Return [x, y] of the center of cell containing provided text 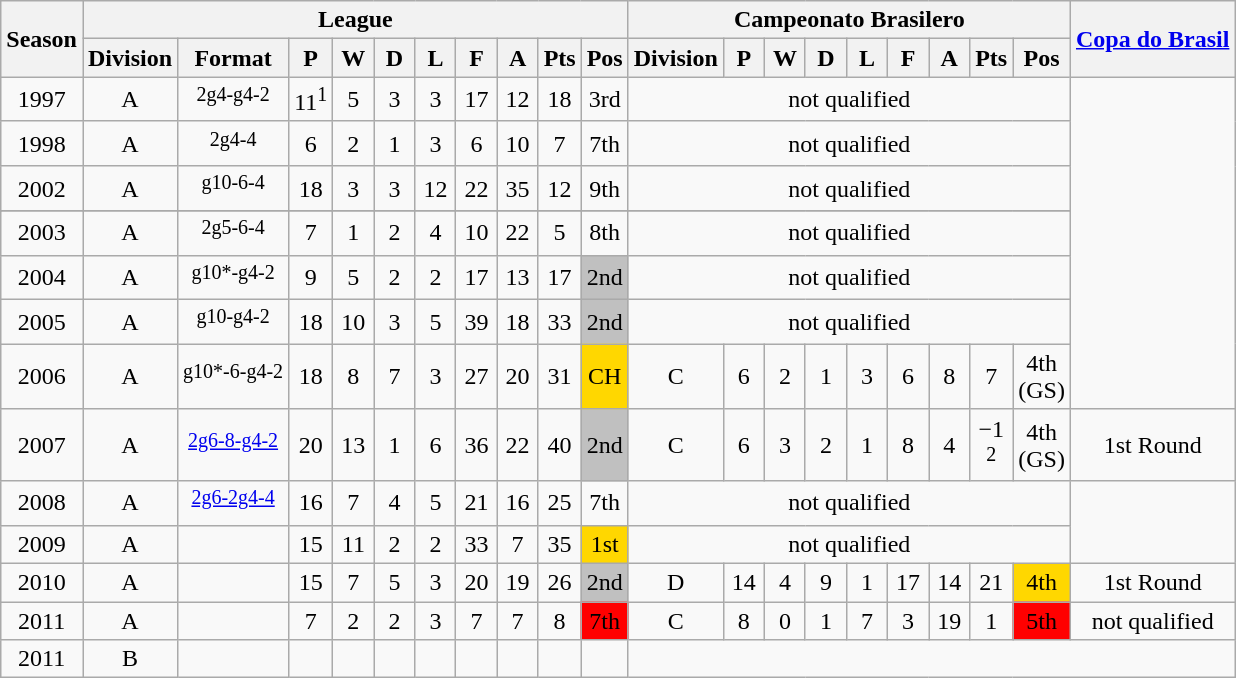
2g6-8-g4-2 [234, 445]
11 [354, 544]
4th [1042, 582]
39 [476, 322]
Format [234, 58]
2005 [42, 322]
Campeonato Brasilero [849, 20]
3rd [604, 100]
40 [560, 445]
2009 [42, 544]
0 [784, 621]
B [130, 659]
Copa do Brasil [1152, 39]
25 [560, 504]
31 [560, 376]
26 [560, 582]
1st [604, 544]
2002 [42, 188]
−1 2 [992, 445]
5th [1042, 621]
9th [604, 188]
League [355, 20]
2004 [42, 278]
2008 [42, 504]
g10*-g4-2 [234, 278]
2010 [42, 582]
2g5-6-4 [234, 234]
111 [311, 100]
36 [476, 445]
2g4-4 [234, 144]
2g6-2g4-4 [234, 504]
g10-g4-2 [234, 322]
2g4-g4-2 [234, 100]
CH [604, 376]
g10*-6-g4-2 [234, 376]
2007 [42, 445]
1998 [42, 144]
2003 [42, 234]
Season [42, 39]
27 [476, 376]
1997 [42, 100]
g10-6-4 [234, 188]
8th [604, 234]
2006 [42, 376]
